For the text-containing cell, return its midpoint in [x, y] coordinate format. 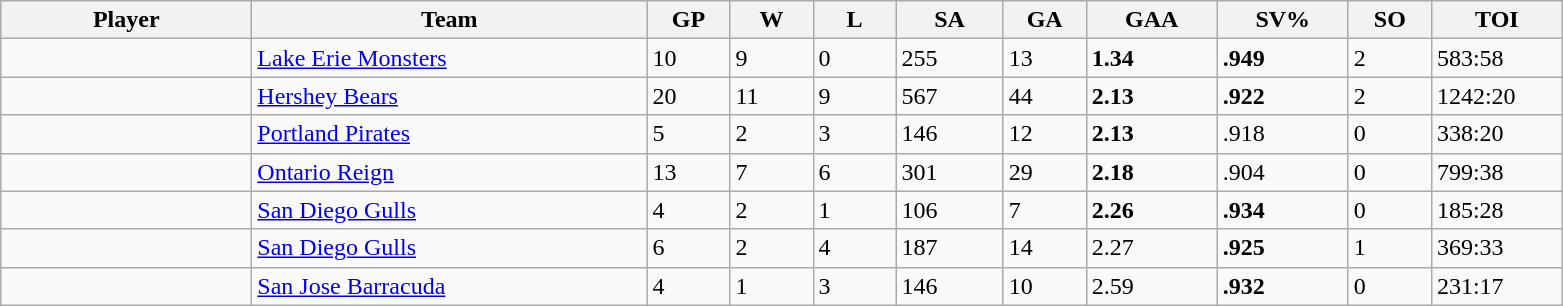
.949 [1282, 58]
W [772, 20]
187 [950, 248]
1.34 [1152, 58]
San Jose Barracuda [450, 286]
5 [688, 134]
GP [688, 20]
L [854, 20]
338:20 [1496, 134]
2.27 [1152, 248]
Ontario Reign [450, 172]
2.18 [1152, 172]
SA [950, 20]
106 [950, 210]
11 [772, 96]
.922 [1282, 96]
185:28 [1496, 210]
301 [950, 172]
567 [950, 96]
GA [1044, 20]
Team [450, 20]
2.59 [1152, 286]
20 [688, 96]
Player [126, 20]
TOI [1496, 20]
.932 [1282, 286]
.904 [1282, 172]
799:38 [1496, 172]
GAA [1152, 20]
Hershey Bears [450, 96]
Lake Erie Monsters [450, 58]
369:33 [1496, 248]
12 [1044, 134]
255 [950, 58]
583:58 [1496, 58]
2.26 [1152, 210]
.925 [1282, 248]
SO [1390, 20]
Portland Pirates [450, 134]
29 [1044, 172]
SV% [1282, 20]
.918 [1282, 134]
231:17 [1496, 286]
14 [1044, 248]
44 [1044, 96]
.934 [1282, 210]
1242:20 [1496, 96]
